Provide the [X, Y] coordinate of the cell's center where the given text is located.  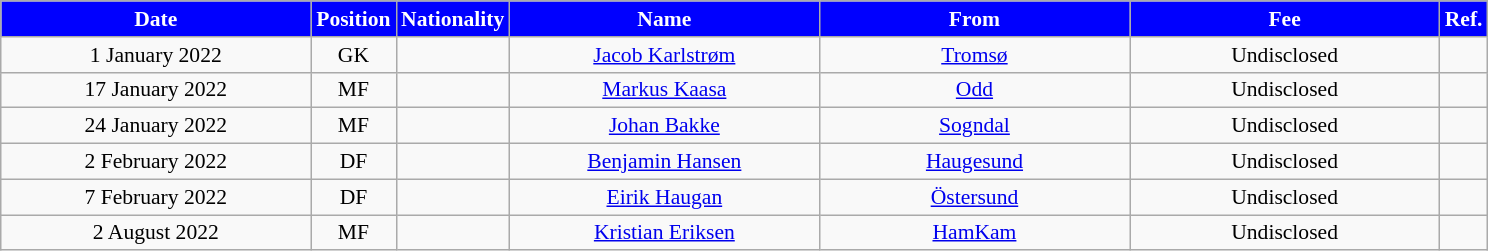
Jacob Karlstrøm [664, 55]
Eirik Haugan [664, 197]
Ref. [1464, 19]
2 February 2022 [156, 162]
Johan Bakke [664, 126]
Haugesund [974, 162]
17 January 2022 [156, 90]
Date [156, 19]
Tromsø [974, 55]
Nationality [452, 19]
From [974, 19]
HamKam [974, 233]
1 January 2022 [156, 55]
2 August 2022 [156, 233]
7 February 2022 [156, 197]
Position [354, 19]
Benjamin Hansen [664, 162]
Name [664, 19]
Markus Kaasa [664, 90]
Kristian Eriksen [664, 233]
GK [354, 55]
Odd [974, 90]
Fee [1285, 19]
24 January 2022 [156, 126]
Östersund [974, 197]
Sogndal [974, 126]
